Capture the cell that displays the provided text and extract its [X, Y] central coordinate. 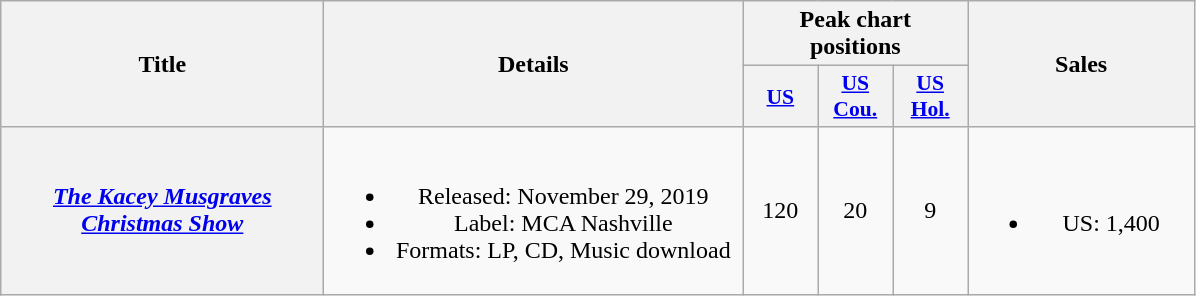
9 [930, 210]
The Kacey Musgraves Christmas Show [162, 210]
USCou. [856, 96]
US: 1,400 [1082, 210]
Title [162, 64]
Details [534, 64]
20 [856, 210]
Released: November 29, 2019Label: MCA NashvilleFormats: LP, CD, Music download [534, 210]
USHol. [930, 96]
US [780, 96]
Sales [1082, 64]
Peak chartpositions [856, 34]
120 [780, 210]
